Provide the [x, y] coordinate of the cell's center where the given text is located.  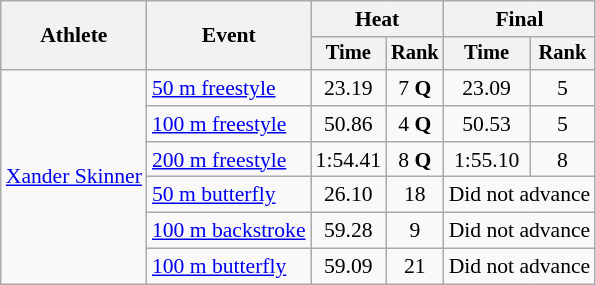
50.53 [487, 124]
200 m freestyle [229, 160]
8 [563, 160]
59.09 [348, 267]
4 Q [415, 124]
Heat [378, 19]
21 [415, 267]
50 m butterfly [229, 195]
7 Q [415, 88]
50.86 [348, 124]
100 m freestyle [229, 124]
Athlete [74, 36]
23.19 [348, 88]
50 m freestyle [229, 88]
8 Q [415, 160]
1:55.10 [487, 160]
23.09 [487, 88]
1:54.41 [348, 160]
59.28 [348, 231]
Xander Skinner [74, 177]
100 m butterfly [229, 267]
9 [415, 231]
Final [520, 19]
26.10 [348, 195]
18 [415, 195]
100 m backstroke [229, 231]
Event [229, 36]
